Locate the cell with the specified text and output its (x, y) center coordinate. 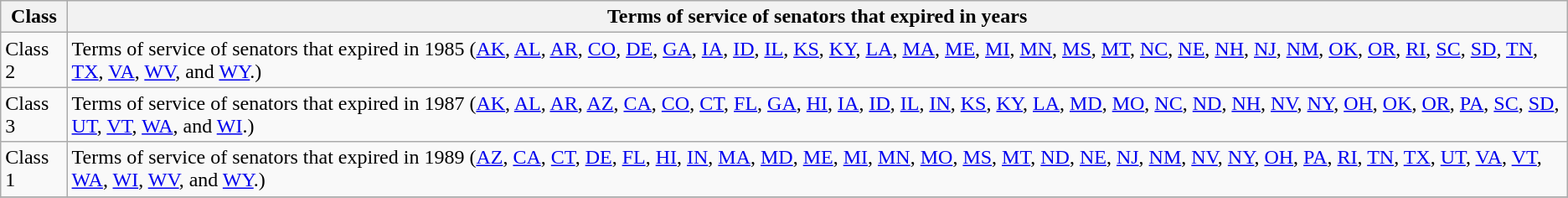
Class (34, 17)
Class 2 (34, 60)
Class 3 (34, 114)
Terms of service of senators that expired in years (818, 17)
Class 1 (34, 169)
